Search for the cell housing the specified text and yield its (X, Y) center coordinate. 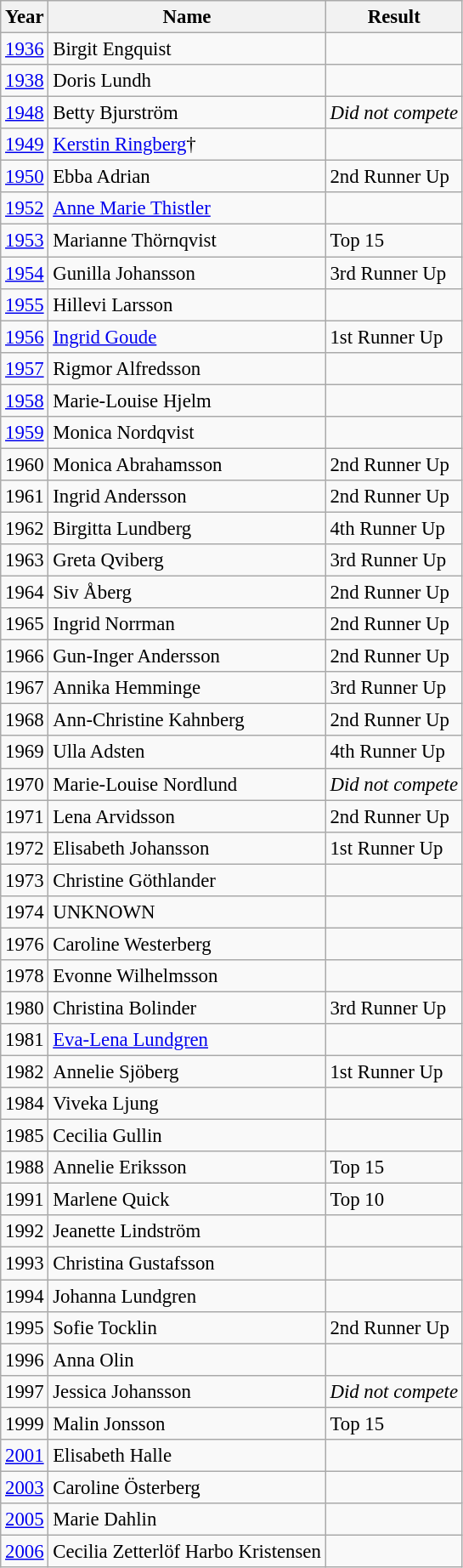
1999 (25, 1423)
1968 (25, 720)
1970 (25, 784)
1953 (25, 241)
Johanna Lundgren (187, 1296)
1978 (25, 976)
Marie-Louise Nordlund (187, 784)
Greta Qviberg (187, 560)
Birgit Engquist (187, 49)
1994 (25, 1296)
Monica Abrahamsson (187, 464)
Elisabeth Johansson (187, 848)
Birgitta Lundberg (187, 528)
1993 (25, 1264)
Ulla Adsten (187, 753)
Anne Marie Thistler (187, 208)
1965 (25, 624)
Ann-Christine Kahnberg (187, 720)
1992 (25, 1232)
1964 (25, 593)
2006 (25, 1551)
1988 (25, 1167)
Betty Bjurström (187, 113)
1973 (25, 880)
1969 (25, 753)
Annelie Eriksson (187, 1167)
2001 (25, 1456)
1966 (25, 656)
Malin Jonsson (187, 1423)
1960 (25, 464)
1997 (25, 1391)
1959 (25, 433)
Marianne Thörnqvist (187, 241)
Viveka Ljung (187, 1104)
Christina Gustafsson (187, 1264)
Caroline Westerberg (187, 944)
1957 (25, 368)
1955 (25, 304)
1954 (25, 273)
Jessica Johansson (187, 1391)
1950 (25, 177)
Doris Lundh (187, 81)
Top 10 (394, 1200)
1963 (25, 560)
Jeanette Lindström (187, 1232)
1976 (25, 944)
2005 (25, 1520)
Kerstin Ringberg† (187, 145)
Marie Dahlin (187, 1520)
Evonne Wilhelmsson (187, 976)
Rigmor Alfredsson (187, 368)
1981 (25, 1040)
Result (394, 17)
1974 (25, 912)
Eva-Lena Lundgren (187, 1040)
Name (187, 17)
Marie-Louise Hjelm (187, 401)
Elisabeth Halle (187, 1456)
Sofie Tocklin (187, 1327)
1984 (25, 1104)
Annelie Sjöberg (187, 1072)
Annika Hemminge (187, 688)
1958 (25, 401)
1971 (25, 816)
1948 (25, 113)
Caroline Österberg (187, 1487)
Cecilia Zetterlöf Harbo Kristensen (187, 1551)
Monica Nordqvist (187, 433)
1985 (25, 1136)
Gun-Inger Andersson (187, 656)
1949 (25, 145)
1961 (25, 497)
Siv Åberg (187, 593)
Marlene Quick (187, 1200)
UNKNOWN (187, 912)
1982 (25, 1072)
1956 (25, 337)
Gunilla Johansson (187, 273)
Year (25, 17)
Hillevi Larsson (187, 304)
1967 (25, 688)
Ebba Adrian (187, 177)
1980 (25, 1008)
Christine Göthlander (187, 880)
Ingrid Norrman (187, 624)
1938 (25, 81)
1995 (25, 1327)
1972 (25, 848)
1962 (25, 528)
1952 (25, 208)
Lena Arvidsson (187, 816)
Christina Bolinder (187, 1008)
2003 (25, 1487)
1996 (25, 1360)
Ingrid Goude (187, 337)
Ingrid Andersson (187, 497)
1936 (25, 49)
Cecilia Gullin (187, 1136)
1991 (25, 1200)
Anna Olin (187, 1360)
